Find where the given text appears and provide that cell's center as (x, y) coordinate. 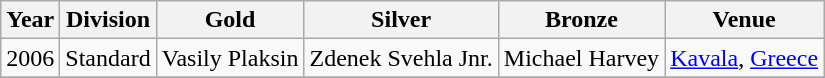
2006 (30, 58)
Venue (744, 20)
Gold (230, 20)
Zdenek Svehla Jnr. (401, 58)
Kavala, Greece (744, 58)
Michael Harvey (581, 58)
Division (108, 20)
Silver (401, 20)
Vasily Plaksin (230, 58)
Year (30, 20)
Bronze (581, 20)
Standard (108, 58)
